Determine the (x, y) coordinate at the center of the cell enclosing the given text.  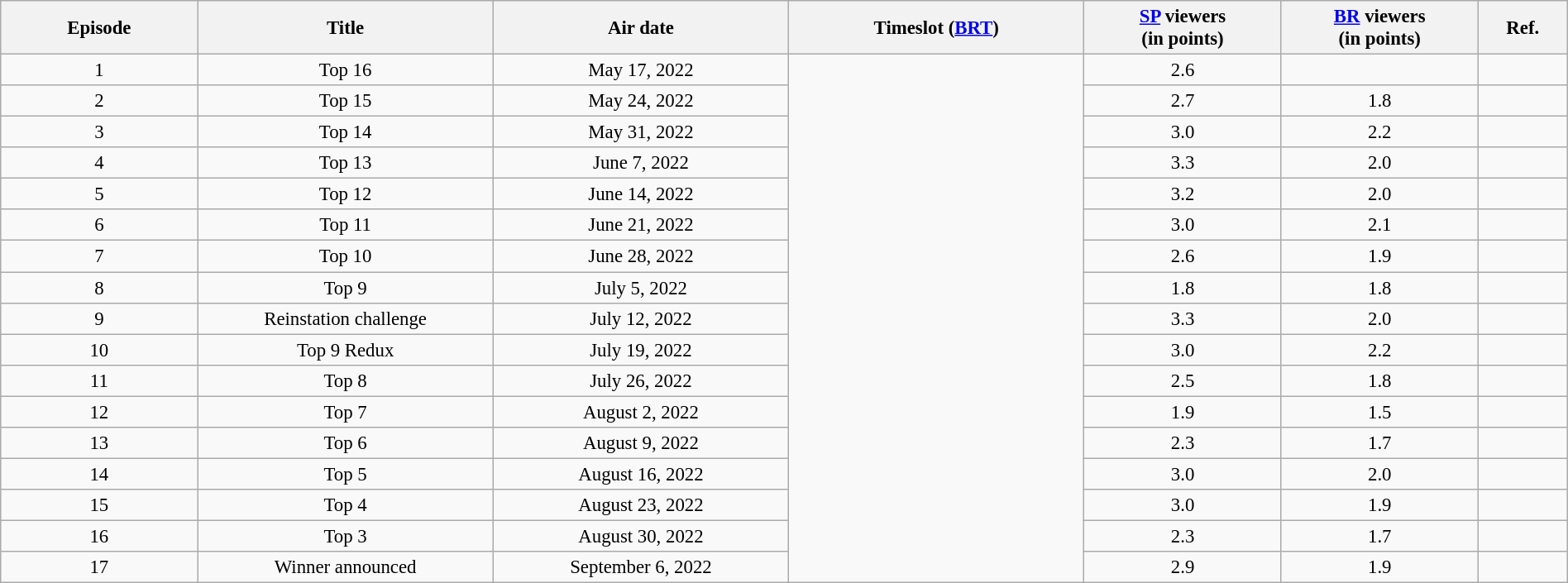
June 28, 2022 (640, 256)
1 (99, 70)
Ref. (1523, 28)
4 (99, 163)
3.2 (1183, 194)
Top 16 (346, 70)
Top 4 (346, 505)
August 2, 2022 (640, 412)
Winner announced (346, 567)
7 (99, 256)
15 (99, 505)
August 9, 2022 (640, 443)
Top 8 (346, 380)
Episode (99, 28)
BR viewers(in points) (1379, 28)
September 6, 2022 (640, 567)
Top 13 (346, 163)
Reinstation challenge (346, 318)
SP viewers(in points) (1183, 28)
Title (346, 28)
Top 3 (346, 536)
12 (99, 412)
August 23, 2022 (640, 505)
17 (99, 567)
2.7 (1183, 101)
5 (99, 194)
14 (99, 474)
July 5, 2022 (640, 288)
May 31, 2022 (640, 132)
2.9 (1183, 567)
Air date (640, 28)
July 12, 2022 (640, 318)
Top 5 (346, 474)
Top 9 Redux (346, 350)
August 30, 2022 (640, 536)
July 19, 2022 (640, 350)
Top 14 (346, 132)
2.5 (1183, 380)
16 (99, 536)
9 (99, 318)
1.5 (1379, 412)
3 (99, 132)
Top 6 (346, 443)
Top 11 (346, 226)
11 (99, 380)
August 16, 2022 (640, 474)
Top 7 (346, 412)
May 17, 2022 (640, 70)
Top 10 (346, 256)
Top 12 (346, 194)
June 21, 2022 (640, 226)
10 (99, 350)
2.1 (1379, 226)
2 (99, 101)
June 14, 2022 (640, 194)
8 (99, 288)
June 7, 2022 (640, 163)
Top 15 (346, 101)
July 26, 2022 (640, 380)
May 24, 2022 (640, 101)
13 (99, 443)
Timeslot (BRT) (936, 28)
6 (99, 226)
Top 9 (346, 288)
